Locate the cell with the specified text and output its [x, y] center coordinate. 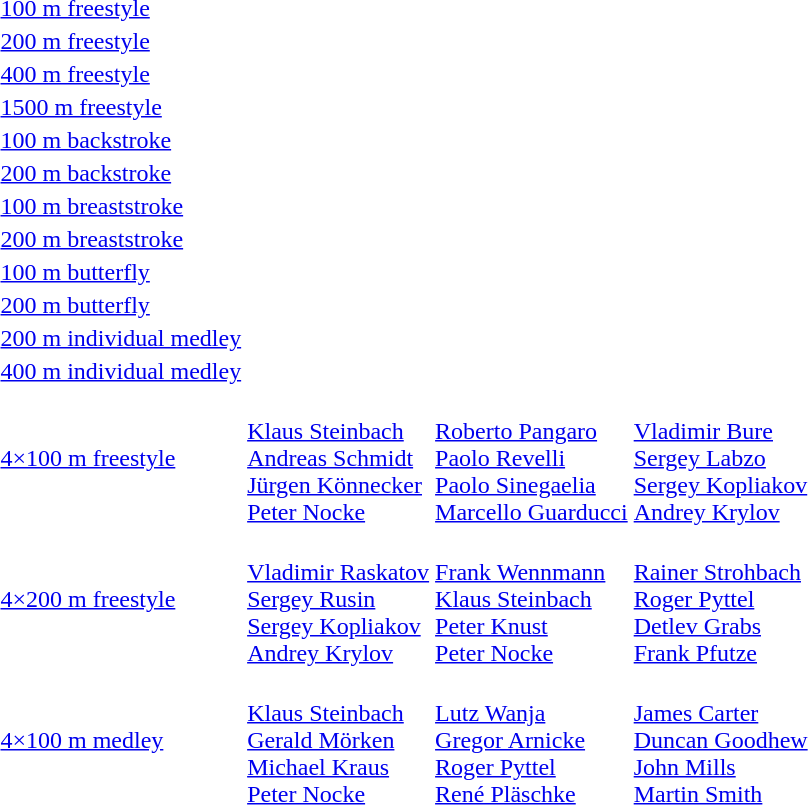
Klaus SteinbachAndreas SchmidtJürgen KönneckerPeter Nocke [338, 458]
Roberto PangaroPaolo RevelliPaolo SinegaeliaMarcello Guarducci [532, 458]
Vladimir RaskatovSergey RusinSergey KopliakovAndrey Krylov [338, 599]
Frank WennmannKlaus SteinbachPeter KnustPeter Nocke [532, 599]
